Return the [x, y] coordinate for the center point of the cell that contains the specified text.  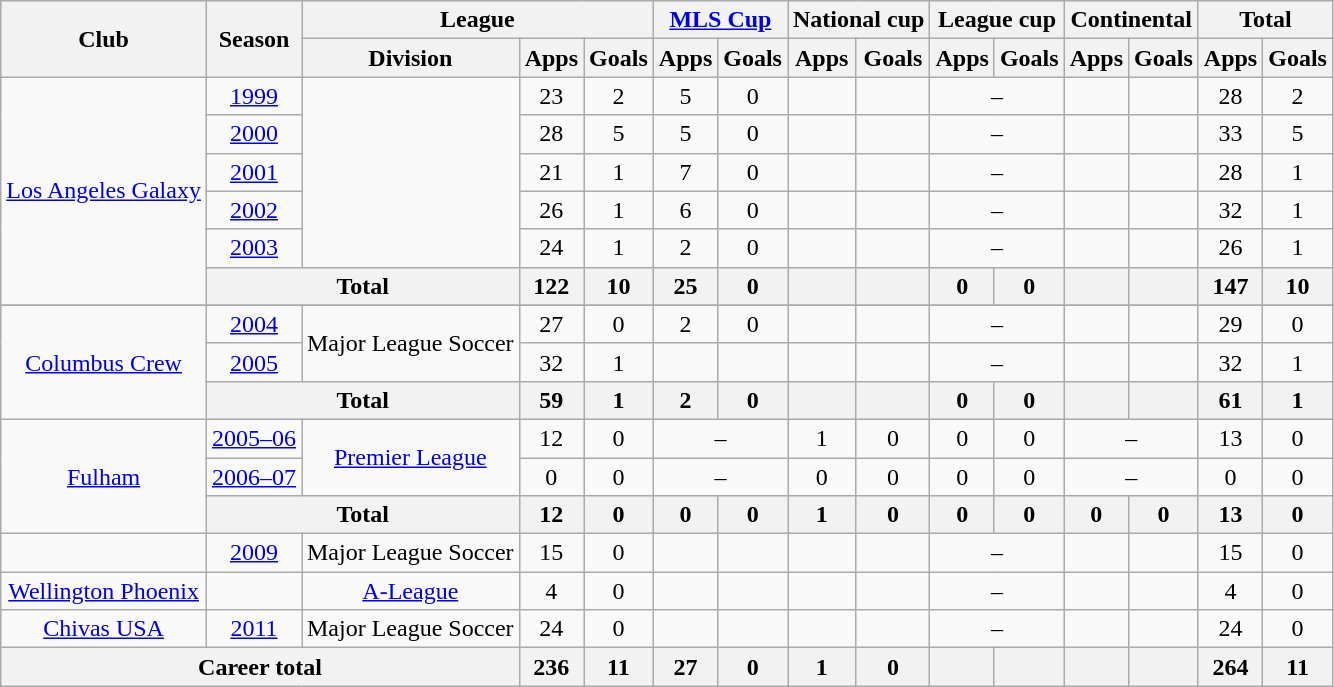
59 [551, 400]
6 [685, 210]
23 [551, 96]
2009 [254, 553]
League [478, 20]
Division [411, 58]
122 [551, 286]
1999 [254, 96]
MLS Cup [720, 20]
21 [551, 172]
Fulham [104, 476]
2006–07 [254, 477]
Club [104, 39]
Columbus Crew [104, 362]
2002 [254, 210]
Los Angeles Galaxy [104, 191]
Career total [260, 667]
147 [1230, 286]
2001 [254, 172]
Continental [1131, 20]
29 [1230, 324]
264 [1230, 667]
Wellington Phoenix [104, 591]
25 [685, 286]
33 [1230, 134]
2004 [254, 324]
Premier League [411, 457]
7 [685, 172]
2005 [254, 362]
61 [1230, 400]
Chivas USA [104, 629]
2005–06 [254, 438]
Season [254, 39]
2011 [254, 629]
2003 [254, 248]
League cup [997, 20]
National cup [859, 20]
2000 [254, 134]
236 [551, 667]
A-League [411, 591]
